Extract the [x, y] coordinate from the center of the cell holding the provided text.  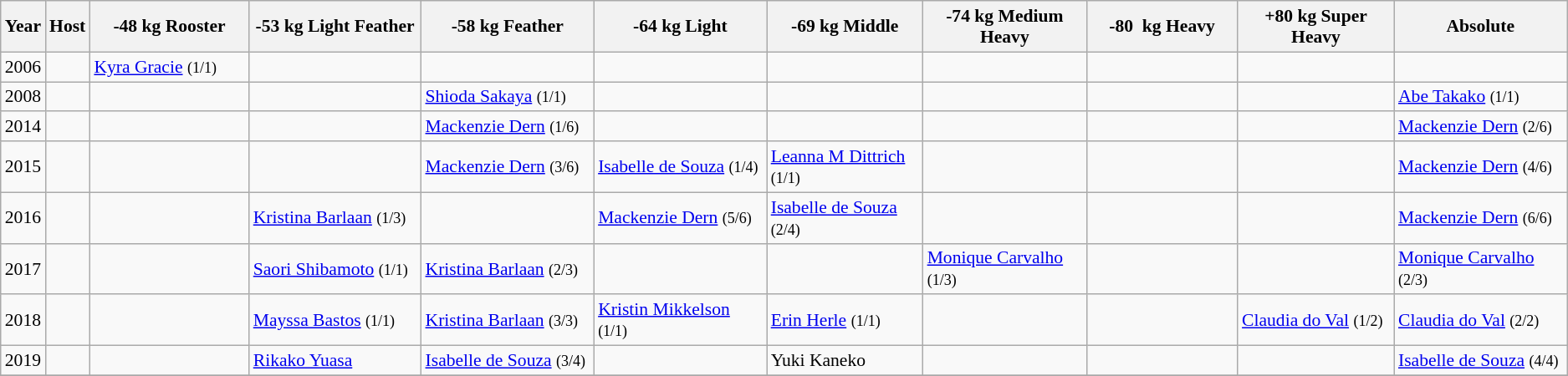
Shioda Sakaya (1/1) [507, 97]
Mayssa Bastos (1/1) [335, 321]
Monique Carvalho (2/3) [1480, 269]
+80 kg Super Heavy [1316, 27]
Monique Carvalho (1/3) [1005, 269]
Mackenzie Dern (2/6) [1480, 127]
2016 [23, 217]
Abe Takako (1/1) [1480, 97]
Kristina Barlaan (1/3) [335, 217]
2008 [23, 97]
Saori Shibamoto (1/1) [335, 269]
Isabelle de Souza (3/4) [507, 361]
Claudia do Val (1/2) [1316, 321]
Mackenzie Dern (6/6) [1480, 217]
Isabelle de Souza (4/4) [1480, 361]
2017 [23, 269]
Rikako Yuasa [335, 361]
Isabelle de Souza (1/4) [681, 167]
Kyra Gracie (1/1) [169, 67]
-74 kg Medium Heavy [1005, 27]
Yuki Kaneko [845, 361]
Host [67, 27]
Year [23, 27]
Claudia do Val (2/2) [1480, 321]
Erin Herle (1/1) [845, 321]
Mackenzie Dern (5/6) [681, 217]
2014 [23, 127]
2015 [23, 167]
2019 [23, 361]
Mackenzie Dern (3/6) [507, 167]
Absolute [1480, 27]
Kristin Mikkelson (1/1) [681, 321]
-58 kg Feather [507, 27]
-48 kg Rooster [169, 27]
2006 [23, 67]
2018 [23, 321]
Kristina Barlaan (2/3) [507, 269]
Isabelle de Souza (2/4) [845, 217]
Mackenzie Dern (1/6) [507, 127]
-64 kg Light [681, 27]
Mackenzie Dern (4/6) [1480, 167]
Leanna M Dittrich (1/1) [845, 167]
-53 kg Light Feather [335, 27]
-80 kg Heavy [1162, 27]
-69 kg Middle [845, 27]
Kristina Barlaan (3/3) [507, 321]
